From the cell containing the given text, extract its center point as (X, Y) coordinate. 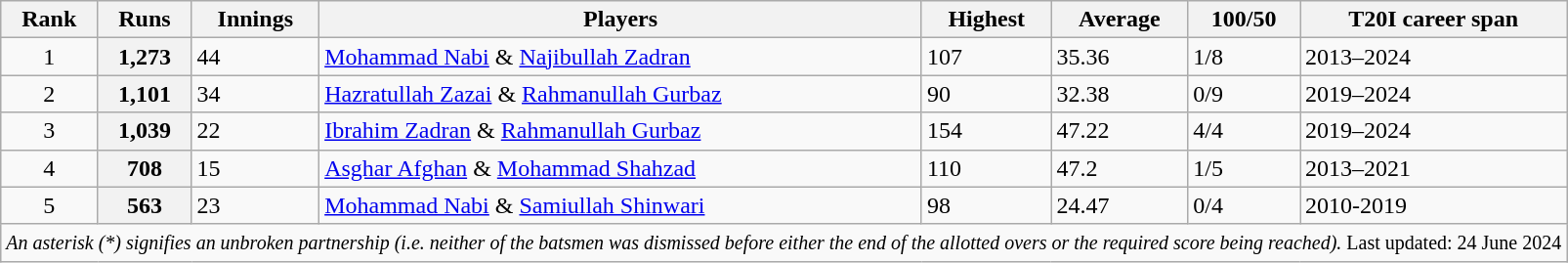
100/50 (1245, 20)
T20I career span (1434, 20)
Asghar Afghan & Mohammad Shahzad (621, 168)
4 (49, 168)
1,273 (145, 57)
Mohammad Nabi & Samiullah Shinwari (621, 205)
107 (987, 57)
563 (145, 205)
Hazratullah Zazai & Rahmanullah Gurbaz (621, 94)
110 (987, 168)
2010-2019 (1434, 205)
Average (1120, 20)
3 (49, 131)
5 (49, 205)
Highest (987, 20)
2 (49, 94)
Mohammad Nabi & Najibullah Zadran (621, 57)
1,101 (145, 94)
0/9 (1245, 94)
47.2 (1120, 168)
154 (987, 131)
Rank (49, 20)
35.36 (1120, 57)
Players (621, 20)
Innings (256, 20)
1/5 (1245, 168)
24.47 (1120, 205)
4/4 (1245, 131)
44 (256, 57)
15 (256, 168)
32.38 (1120, 94)
22 (256, 131)
0/4 (1245, 205)
1,039 (145, 131)
1 (49, 57)
2013–2021 (1434, 168)
2013–2024 (1434, 57)
34 (256, 94)
1/8 (1245, 57)
Ibrahim Zadran & Rahmanullah Gurbaz (621, 131)
98 (987, 205)
708 (145, 168)
23 (256, 205)
90 (987, 94)
Runs (145, 20)
47.22 (1120, 131)
